Locate the cell with the specified text and output its (x, y) center coordinate. 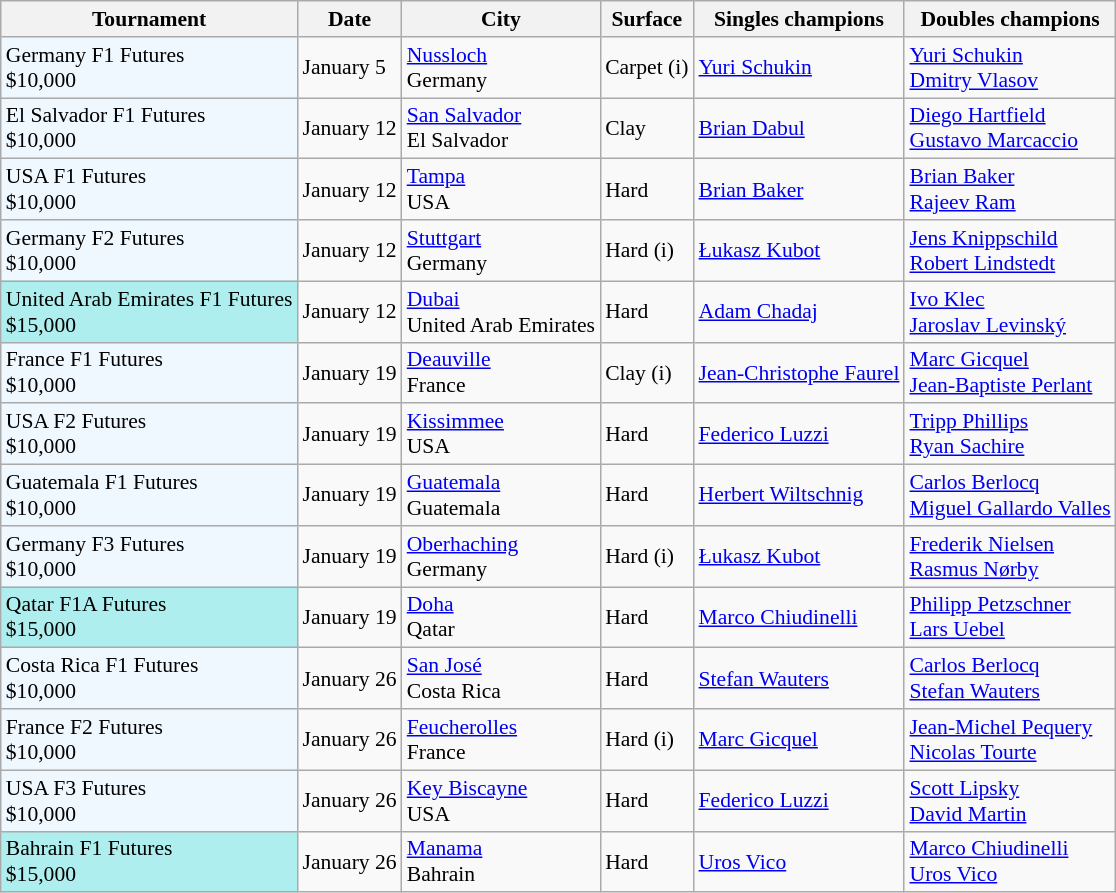
Germany F1 Futures$10,000 (150, 68)
Tripp Phillips Ryan Sachire (1010, 434)
Clay (646, 128)
France F2 Futures$10,000 (150, 740)
Uros Vico (800, 862)
Carlos Berlocq Miguel Gallardo Valles (1010, 496)
Singles champions (800, 19)
United Arab Emirates F1 Futures$15,000 (150, 312)
USA F1 Futures$10,000 (150, 190)
Brian Baker (800, 190)
Carlos Berlocq Stefan Wauters (1010, 678)
Germany F3 Futures$10,000 (150, 556)
TampaUSA (501, 190)
USA F3 Futures$10,000 (150, 800)
San SalvadorEl Salvador (501, 128)
Germany F2 Futures$10,000 (150, 250)
Date (349, 19)
GuatemalaGuatemala (501, 496)
Marco Chiudinelli (800, 618)
Marc Gicquel (800, 740)
Philipp Petzschner Lars Uebel (1010, 618)
Qatar F1A Futures$15,000 (150, 618)
DubaiUnited Arab Emirates (501, 312)
StuttgartGermany (501, 250)
Marco Chiudinelli Uros Vico (1010, 862)
Guatemala F1 Futures$10,000 (150, 496)
Bahrain F1 Futures$15,000 (150, 862)
KissimmeeUSA (501, 434)
Brian Baker Rajeev Ram (1010, 190)
Carpet (i) (646, 68)
USA F2 Futures$10,000 (150, 434)
Doubles champions (1010, 19)
San JoséCosta Rica (501, 678)
FeucherollesFrance (501, 740)
DeauvilleFrance (501, 372)
Scott Lipsky David Martin (1010, 800)
Yuri Schukin Dmitry Vlasov (1010, 68)
Frederik Nielsen Rasmus Nørby (1010, 556)
City (501, 19)
Tournament (150, 19)
Marc Gicquel Jean-Baptiste Perlant (1010, 372)
January 5 (349, 68)
DohaQatar (501, 618)
OberhachingGermany (501, 556)
Brian Dabul (800, 128)
NusslochGermany (501, 68)
Jens Knippschild Robert Lindstedt (1010, 250)
Stefan Wauters (800, 678)
ManamaBahrain (501, 862)
Key BiscayneUSA (501, 800)
Surface (646, 19)
Jean-Christophe Faurel (800, 372)
Jean-Michel Pequery Nicolas Tourte (1010, 740)
Costa Rica F1 Futures$10,000 (150, 678)
Yuri Schukin (800, 68)
Clay (i) (646, 372)
El Salvador F1 Futures$10,000 (150, 128)
France F1 Futures$10,000 (150, 372)
Ivo Klec Jaroslav Levinský (1010, 312)
Herbert Wiltschnig (800, 496)
Adam Chadaj (800, 312)
Diego Hartfield Gustavo Marcaccio (1010, 128)
